Locate the cell with the specified text and output its (x, y) center coordinate. 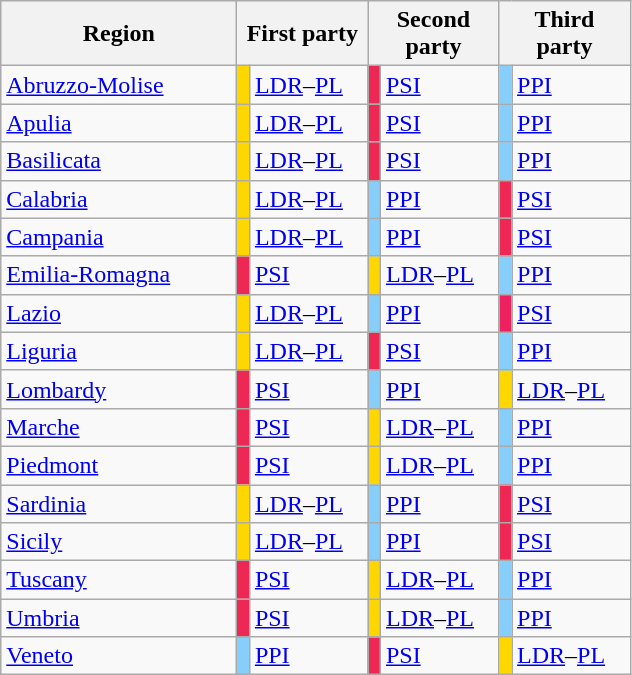
Third party (564, 34)
First party (302, 34)
Tuscany (119, 580)
Emilia-Romagna (119, 275)
Region (119, 34)
Piedmont (119, 465)
Lombardy (119, 389)
Campania (119, 237)
Abruzzo-Molise (119, 85)
Lazio (119, 313)
Sicily (119, 542)
Liguria (119, 351)
Sardinia (119, 503)
Veneto (119, 656)
Apulia (119, 123)
Umbria (119, 618)
Basilicata (119, 161)
Marche (119, 427)
Calabria (119, 199)
Second party (434, 34)
